Return the (x, y) coordinate for the center point of the cell that contains the specified text.  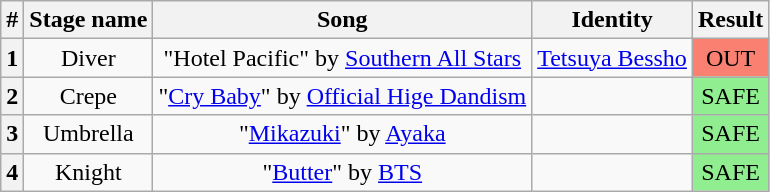
"Cry Baby" by Official Hige Dandism (342, 96)
Song (342, 20)
"Hotel Pacific" by Southern All Stars (342, 58)
Identity (612, 20)
1 (12, 58)
3 (12, 134)
"Mikazuki" by Ayaka (342, 134)
2 (12, 96)
4 (12, 172)
Knight (88, 172)
"Butter" by BTS (342, 172)
Tetsuya Bessho (612, 58)
Result (730, 20)
Umbrella (88, 134)
OUT (730, 58)
# (12, 20)
Diver (88, 58)
Crepe (88, 96)
Stage name (88, 20)
